Scan for the cell matching the given text and deliver its (x, y) coordinate at center. 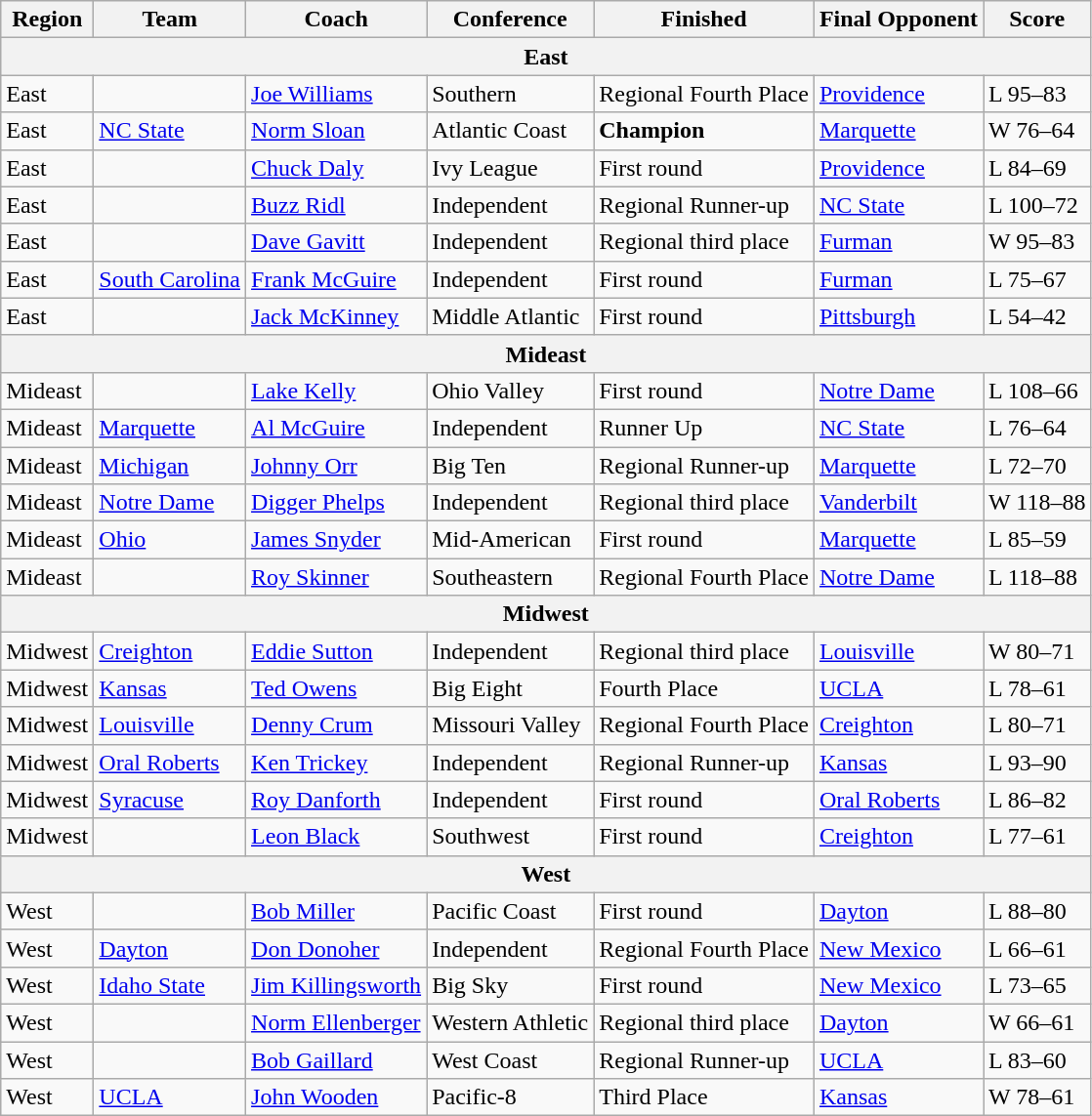
Pacific Coast (510, 911)
W 76–64 (1037, 131)
L 108–66 (1037, 391)
Region (47, 20)
L 118–88 (1037, 577)
Vanderbilt (899, 503)
Buzz Ridl (336, 205)
L 86–82 (1037, 800)
Missouri Valley (510, 725)
L 80–71 (1037, 725)
L 54–42 (1037, 316)
Pittsburgh (899, 316)
James Snyder (336, 540)
L 95–83 (1037, 94)
South Carolina (170, 279)
Denny Crum (336, 725)
Southeastern (510, 577)
Conference (510, 20)
West Coast (510, 1059)
Mid-American (510, 540)
Bob Miller (336, 911)
Big Ten (510, 466)
Jack McKinney (336, 316)
L 77–61 (1037, 837)
Finished (704, 20)
L 85–59 (1037, 540)
Don Donoher (336, 948)
Pacific-8 (510, 1097)
Eddie Sutton (336, 651)
Norm Sloan (336, 131)
Third Place (704, 1097)
Chuck Daly (336, 168)
L 78–61 (1037, 688)
Middle Atlantic (510, 316)
Southwest (510, 837)
Coach (336, 20)
Champion (704, 131)
Big Eight (510, 688)
Joe Williams (336, 94)
Final Opponent (899, 20)
Ken Trickey (336, 763)
L 100–72 (1037, 205)
Roy Skinner (336, 577)
Southern (510, 94)
L 84–69 (1037, 168)
Ivy League (510, 168)
Jim Killingsworth (336, 985)
Runner Up (704, 428)
Western Athletic (510, 1022)
Ted Owens (336, 688)
L 73–65 (1037, 985)
Al McGuire (336, 428)
Idaho State (170, 985)
Atlantic Coast (510, 131)
L 76–64 (1037, 428)
Digger Phelps (336, 503)
L 66–61 (1037, 948)
Roy Danforth (336, 800)
W 80–71 (1037, 651)
Lake Kelly (336, 391)
W 118–88 (1037, 503)
Score (1037, 20)
Leon Black (336, 837)
Ohio Valley (510, 391)
John Wooden (336, 1097)
L 93–90 (1037, 763)
Frank McGuire (336, 279)
W 95–83 (1037, 242)
L 75–67 (1037, 279)
L 88–80 (1037, 911)
Team (170, 20)
Syracuse (170, 800)
L 72–70 (1037, 466)
Michigan (170, 466)
W 66–61 (1037, 1022)
Ohio (170, 540)
W 78–61 (1037, 1097)
Bob Gaillard (336, 1059)
Big Sky (510, 985)
Fourth Place (704, 688)
Dave Gavitt (336, 242)
L 83–60 (1037, 1059)
Norm Ellenberger (336, 1022)
Johnny Orr (336, 466)
